Scan for the cell matching the given text and deliver its (x, y) coordinate at center. 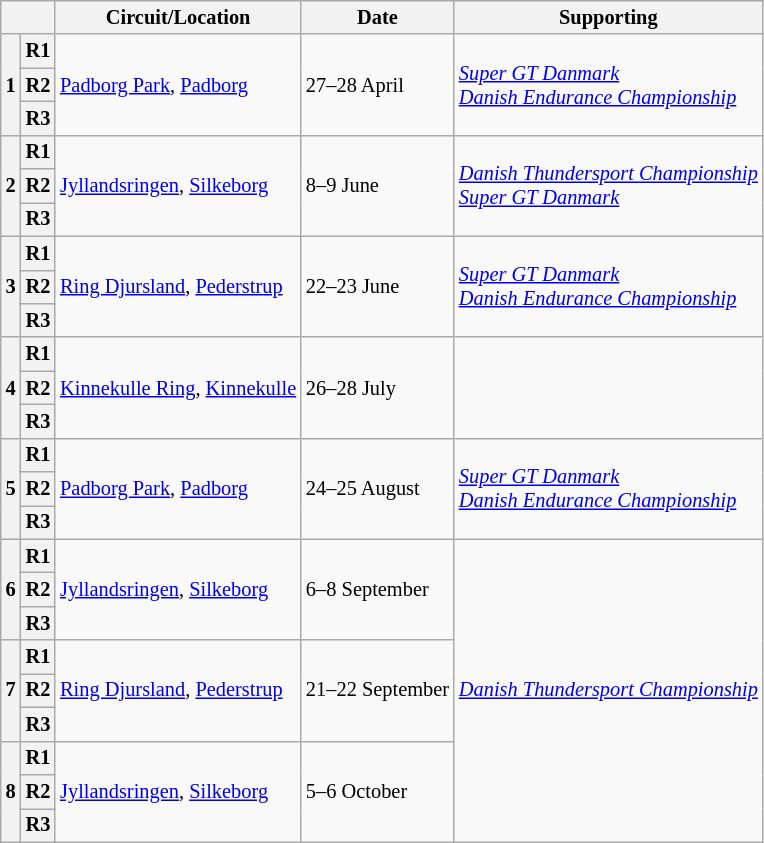
5 (11, 488)
27–28 April (378, 84)
8 (11, 792)
22–23 June (378, 286)
1 (11, 84)
5–6 October (378, 792)
3 (11, 286)
Supporting (608, 17)
Date (378, 17)
4 (11, 388)
Danish Thundersport Championship (608, 690)
Kinnekulle Ring, Kinnekulle (178, 388)
26–28 July (378, 388)
24–25 August (378, 488)
2 (11, 186)
Circuit/Location (178, 17)
6–8 September (378, 590)
8–9 June (378, 186)
21–22 September (378, 690)
7 (11, 690)
6 (11, 590)
Danish Thundersport ChampionshipSuper GT Danmark (608, 186)
